Identify which cell holds the provided text, then report its (x, y) central coordinate. 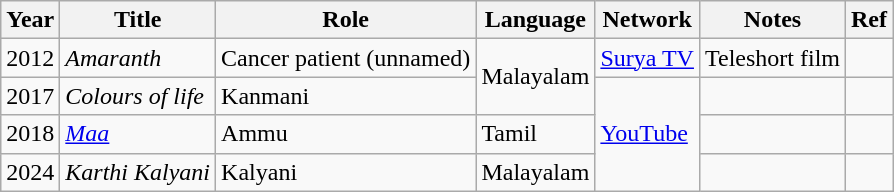
Year (30, 20)
Kalyani (346, 172)
Role (346, 20)
Colours of life (138, 96)
2018 (30, 134)
Notes (772, 20)
Teleshort film (772, 58)
Title (138, 20)
Surya TV (648, 58)
Kanmani (346, 96)
YouTube (648, 134)
2012 (30, 58)
Cancer patient (unnamed) (346, 58)
2024 (30, 172)
Karthi Kalyani (138, 172)
Language (536, 20)
Amaranth (138, 58)
Network (648, 20)
Tamil (536, 134)
Maa (138, 134)
Ref (870, 20)
Ammu (346, 134)
2017 (30, 96)
